Pinpoint the cell where the given text exists, returning its [x, y] midpoint coordinate. 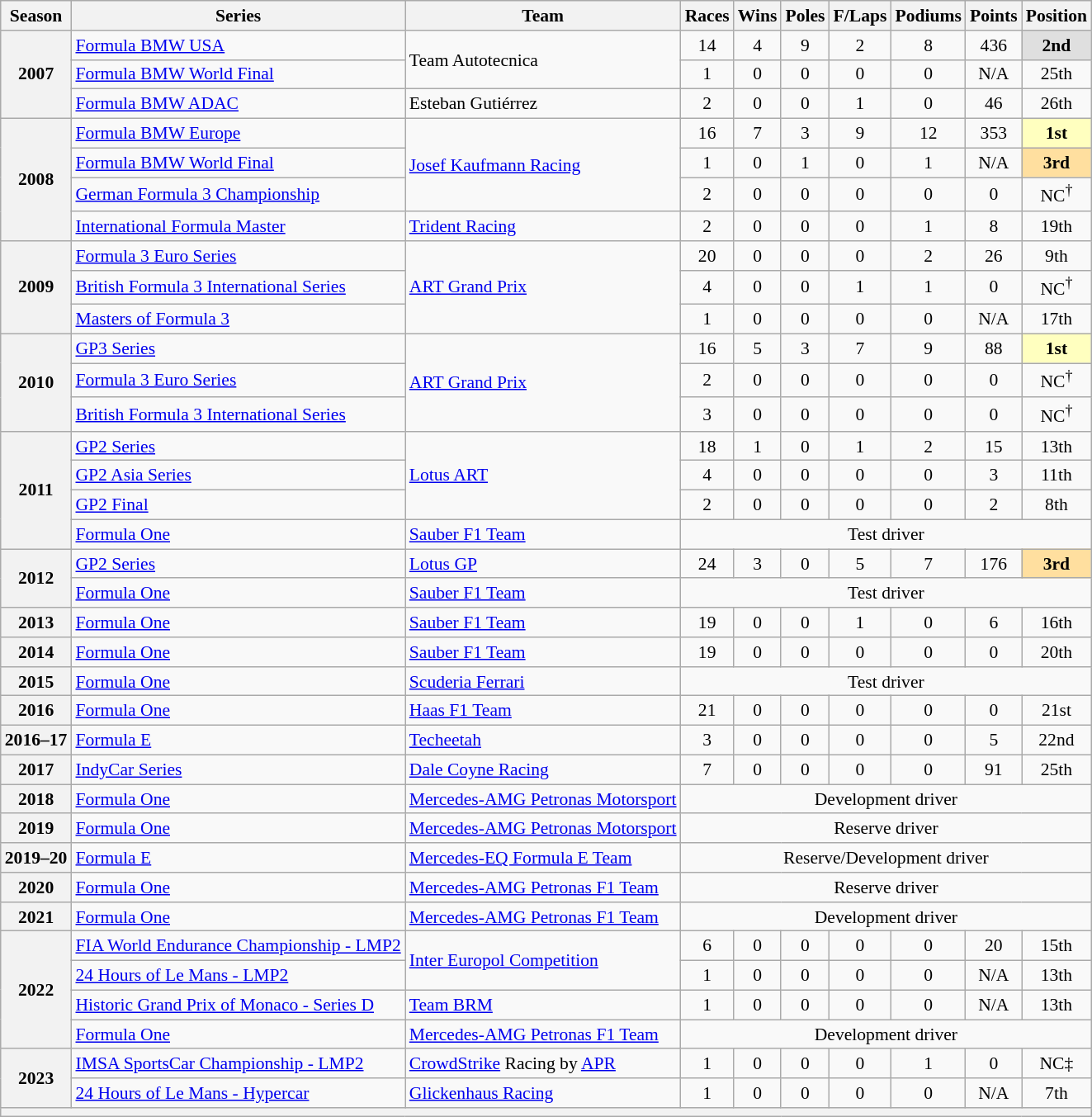
2022 [36, 990]
2013 [36, 622]
Points [994, 16]
Masters of Formula 3 [238, 319]
2018 [36, 799]
Position [1057, 16]
Series [238, 16]
IMSA SportsCar Championship - LMP2 [238, 1064]
Josef Kaufmann Racing [543, 165]
21st [1057, 711]
7th [1057, 1093]
GP2 Final [238, 505]
2021 [36, 917]
2014 [36, 652]
Formula BMW USA [238, 45]
Glickenhaus Racing [543, 1093]
12 [928, 134]
Podiums [928, 16]
2008 [36, 180]
2007 [36, 74]
16th [1057, 622]
2010 [36, 382]
Races [707, 16]
2023 [36, 1078]
21 [707, 711]
2019 [36, 829]
F/Laps [860, 16]
Techeetah [543, 741]
2019–20 [36, 858]
Trident Racing [543, 226]
2012 [36, 578]
14 [707, 45]
26th [1057, 104]
20th [1057, 652]
Mercedes-EQ Formula E Team [543, 858]
GP3 Series [238, 348]
GP2 Asia Series [238, 476]
Haas F1 Team [543, 711]
15 [994, 447]
Esteban Gutiérrez [543, 104]
Wins [758, 16]
26 [994, 256]
11th [1057, 476]
Team [543, 16]
2011 [36, 490]
Poles [805, 16]
Lotus ART [543, 476]
Inter Europol Competition [543, 961]
2015 [36, 682]
353 [994, 134]
9th [1057, 256]
Scuderia Ferrari [543, 682]
Dale Coyne Racing [543, 770]
Lotus GP [543, 564]
German Formula 3 Championship [238, 195]
Team BRM [543, 1006]
18 [707, 447]
88 [994, 348]
2nd [1057, 45]
International Formula Master [238, 226]
436 [994, 45]
24 [707, 564]
Season [36, 16]
IndyCar Series [238, 770]
NC‡ [1057, 1064]
91 [994, 770]
2016 [36, 711]
8th [1057, 505]
2009 [36, 287]
FIA World Endurance Championship - LMP2 [238, 946]
Formula BMW ADAC [238, 104]
176 [994, 564]
22nd [1057, 741]
2020 [36, 887]
Reserve/Development driver [886, 858]
Historic Grand Prix of Monaco - Series D [238, 1006]
2016–17 [36, 741]
24 Hours of Le Mans - Hypercar [238, 1093]
Team Autotecnica [543, 59]
19th [1057, 226]
46 [994, 104]
CrowdStrike Racing by APR [543, 1064]
24 Hours of Le Mans - LMP2 [238, 976]
17th [1057, 319]
Formula BMW Europe [238, 134]
2017 [36, 770]
15th [1057, 946]
